Return (X, Y) of the center of cell containing provided text 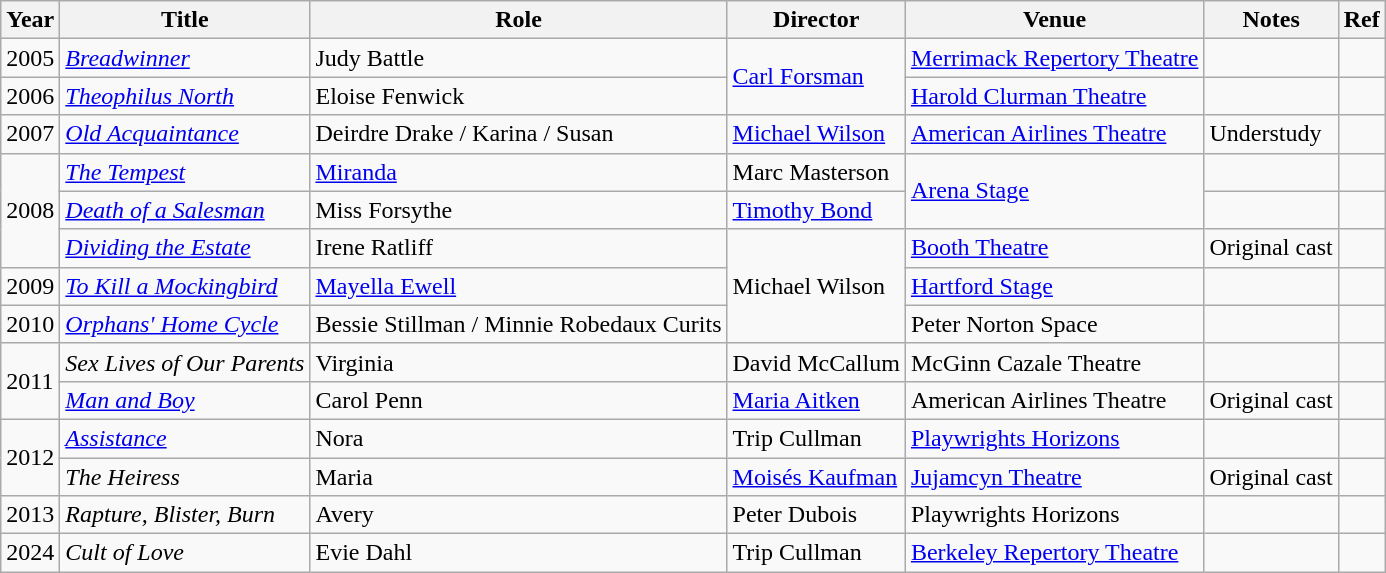
To Kill a Mockingbird (185, 286)
Theophilus North (185, 96)
Old Acquaintance (185, 134)
Ref (1362, 20)
2007 (30, 134)
2024 (30, 553)
Booth Theatre (1054, 248)
Carol Penn (518, 400)
Marc Masterson (816, 172)
Eloise Fenwick (518, 96)
Cult of Love (185, 553)
Irene Ratliff (518, 248)
Virginia (518, 362)
David McCallum (816, 362)
Breadwinner (185, 58)
Rapture, Blister, Burn (185, 515)
Deirdre Drake / Karina / Susan (518, 134)
Harold Clurman Theatre (1054, 96)
Maria Aitken (816, 400)
2013 (30, 515)
Carl Forsman (816, 77)
Assistance (185, 438)
Man and Boy (185, 400)
Bessie Stillman / Minnie Robedaux Curits (518, 324)
Merrimack Repertory Theatre (1054, 58)
Death of a Salesman (185, 210)
Peter Norton Space (1054, 324)
Arena Stage (1054, 191)
Miss Forsythe (518, 210)
Notes (1271, 20)
Jujamcyn Theatre (1054, 477)
2010 (30, 324)
Judy Battle (518, 58)
Sex Lives of Our Parents (185, 362)
Nora (518, 438)
The Heiress (185, 477)
Evie Dahl (518, 553)
Miranda (518, 172)
McGinn Cazale Theatre (1054, 362)
Avery (518, 515)
2006 (30, 96)
Year (30, 20)
2005 (30, 58)
2008 (30, 210)
Understudy (1271, 134)
Role (518, 20)
Timothy Bond (816, 210)
Orphans' Home Cycle (185, 324)
Venue (1054, 20)
Title (185, 20)
Peter Dubois (816, 515)
Berkeley Repertory Theatre (1054, 553)
Director (816, 20)
2011 (30, 381)
Mayella Ewell (518, 286)
Hartford Stage (1054, 286)
2009 (30, 286)
2012 (30, 457)
The Tempest (185, 172)
Dividing the Estate (185, 248)
Maria (518, 477)
Moisés Kaufman (816, 477)
